Determine the [X, Y] coordinate at the center of the cell enclosing the given text.  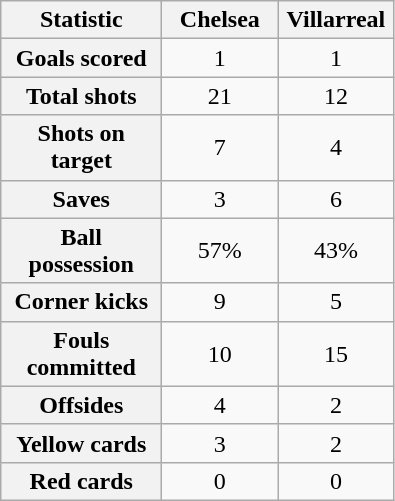
Ball possession [82, 250]
Shots on target [82, 148]
7 [220, 148]
21 [220, 96]
10 [220, 354]
12 [336, 96]
Villarreal [336, 20]
Corner kicks [82, 302]
Offsides [82, 405]
Total shots [82, 96]
Fouls committed [82, 354]
6 [336, 199]
Yellow cards [82, 443]
57% [220, 250]
Goals scored [82, 58]
5 [336, 302]
Chelsea [220, 20]
43% [336, 250]
15 [336, 354]
Saves [82, 199]
Statistic [82, 20]
Red cards [82, 481]
9 [220, 302]
